For the text-containing cell, return its midpoint in (x, y) coordinate format. 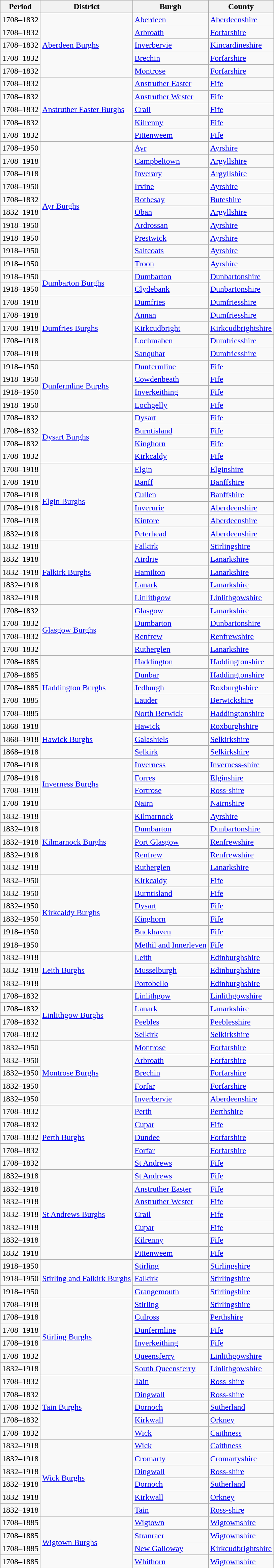
Stirling and Falkirk Burghs (87, 1279)
Period (20, 7)
Anstruther Easter Burghs (87, 109)
Linlithgow Burghs (87, 1015)
Stranraer (171, 1536)
Berwickshire (241, 700)
Glasgow (171, 611)
Dunfermline Burghs (87, 386)
Kilmarnock Burghs (87, 842)
Kilmarnock (171, 816)
Peterhead (171, 533)
Buckhaven (171, 932)
Rothesay (171, 200)
Inverary (171, 174)
Nairn (171, 803)
Leith Burghs (87, 970)
Lochmaben (171, 341)
Perth (171, 1112)
Port Glasgow (171, 842)
Fortrose (171, 791)
Ardrossan (171, 225)
Kintore (171, 521)
Galashiels (171, 739)
Forres (171, 777)
Saltcoats (171, 251)
Ayr Burghs (87, 206)
Peebles (171, 1022)
Wick Burghs (87, 1478)
Montrose Burghs (87, 1073)
Glasgow Burghs (87, 630)
District (87, 7)
Whithorn (171, 1561)
Airdrie (171, 559)
Stirling Burghs (87, 1336)
South Queensferry (171, 1368)
Queensferry (171, 1356)
Aberdeen (171, 20)
Jedburgh (171, 688)
Dumfries (171, 302)
Methil and Innerleven (171, 945)
St Andrews Burghs (87, 1214)
North Berwick (171, 713)
Prestwick (171, 238)
Elgin (171, 469)
Ayr (171, 148)
Lauder (171, 700)
Peeblesshire (241, 1022)
Wigtown (171, 1523)
Grangemouth (171, 1292)
Lochgelly (171, 405)
Elgin Burghs (87, 501)
Dumbarton Burghs (87, 283)
Clydebank (171, 289)
Culross (171, 1317)
Sanquhar (171, 353)
Aberdeen Burghs (87, 45)
Haddington Burghs (87, 688)
Inverurie (171, 508)
Wigtown Burghs (87, 1542)
Buteshire (241, 200)
Cromarty (171, 1459)
Irvine (171, 187)
Cullen (171, 495)
Kincardineshire (241, 45)
Hawick (171, 726)
Hawick Burghs (87, 739)
County (241, 7)
Campbeltown (171, 161)
Cromartyshire (241, 1459)
Troon (171, 264)
Inverness Burghs (87, 784)
Haddington (171, 662)
Oban (171, 212)
Kirkcudbright (171, 328)
Leith (171, 957)
Musselburgh (171, 970)
Kirkcaldy Burghs (87, 912)
Inverness (171, 765)
Tain Burghs (87, 1407)
Perth Burghs (87, 1137)
Dundee (171, 1137)
Cowdenbeath (171, 379)
Banff (171, 482)
Hamilton (171, 572)
Burgh (171, 7)
Annan (171, 315)
Nairnshire (241, 803)
Dysart Burghs (87, 437)
Dumfries Burghs (87, 328)
New Galloway (171, 1548)
Inverness-shire (241, 765)
Dunbar (171, 675)
Portobello (171, 983)
Falkirk Burghs (87, 572)
